Pinpoint the cell where the given text exists, returning its [X, Y] midpoint coordinate. 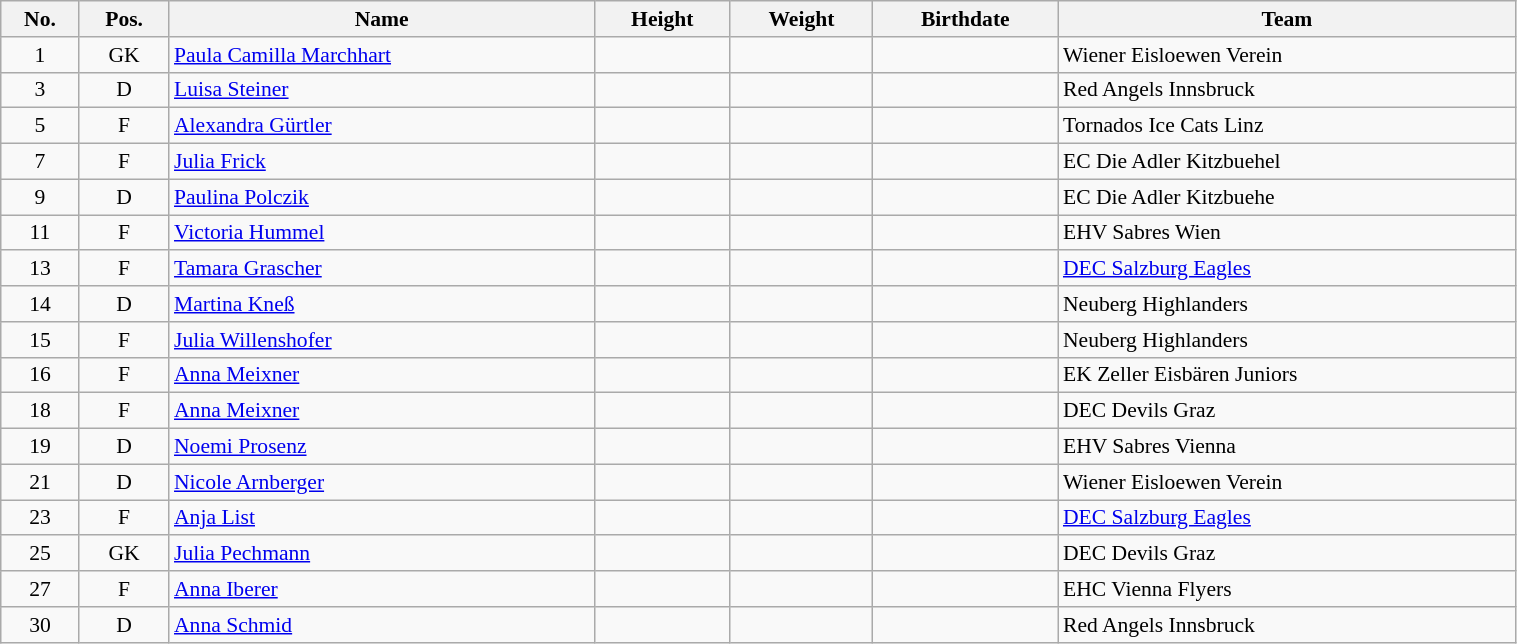
14 [40, 304]
16 [40, 375]
Paula Camilla Marchhart [382, 55]
Luisa Steiner [382, 90]
15 [40, 340]
Name [382, 19]
Height [662, 19]
Team [1287, 19]
Tornados Ice Cats Linz [1287, 126]
18 [40, 411]
EHV Sabres Vienna [1287, 447]
5 [40, 126]
1 [40, 55]
3 [40, 90]
EHC Vienna Flyers [1287, 589]
30 [40, 625]
13 [40, 269]
Alexandra Gürtler [382, 126]
Anja List [382, 518]
25 [40, 554]
No. [40, 19]
Noemi Prosenz [382, 447]
23 [40, 518]
19 [40, 447]
Weight [802, 19]
Martina Kneß [382, 304]
Birthdate [966, 19]
9 [40, 197]
EC Die Adler Kitzbuehe [1287, 197]
Julia Willenshofer [382, 340]
EK Zeller Eisbären Juniors [1287, 375]
Nicole Arnberger [382, 482]
7 [40, 162]
11 [40, 233]
27 [40, 589]
Anna Iberer [382, 589]
Julia Frick [382, 162]
Anna Schmid [382, 625]
21 [40, 482]
Victoria Hummel [382, 233]
EC Die Adler Kitzbuehel [1287, 162]
Tamara Grascher [382, 269]
EHV Sabres Wien [1287, 233]
Julia Pechmann [382, 554]
Paulina Polczik [382, 197]
Pos. [124, 19]
